Capture the cell that displays the provided text and extract its [x, y] central coordinate. 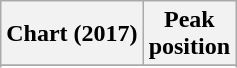
Peakposition [189, 34]
Chart (2017) [72, 34]
